Locate the cell with the specified text and output its [X, Y] center coordinate. 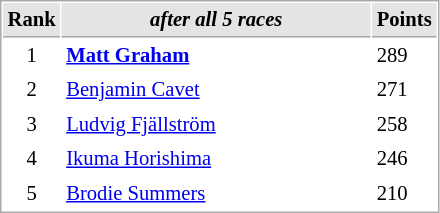
289 [404, 56]
Brodie Summers [216, 194]
271 [404, 90]
4 [32, 158]
Points [404, 20]
5 [32, 194]
246 [404, 158]
Ludvig Fjällström [216, 124]
2 [32, 90]
258 [404, 124]
210 [404, 194]
Ikuma Horishima [216, 158]
after all 5 races [216, 20]
Benjamin Cavet [216, 90]
Rank [32, 20]
3 [32, 124]
Matt Graham [216, 56]
1 [32, 56]
